Find where the given text appears and provide that cell's center as [x, y] coordinate. 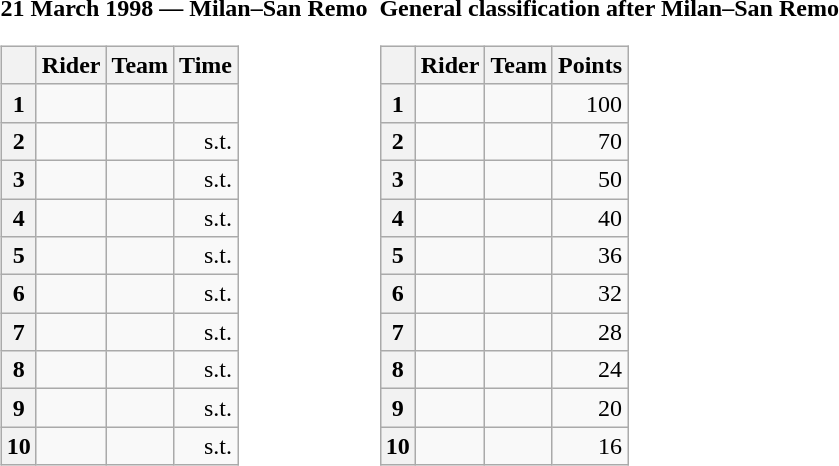
28 [590, 332]
Points [590, 65]
24 [590, 370]
100 [590, 103]
20 [590, 408]
40 [590, 217]
32 [590, 294]
50 [590, 179]
16 [590, 446]
36 [590, 256]
70 [590, 141]
Time [206, 65]
